Identify which cell holds the provided text, then report its (x, y) central coordinate. 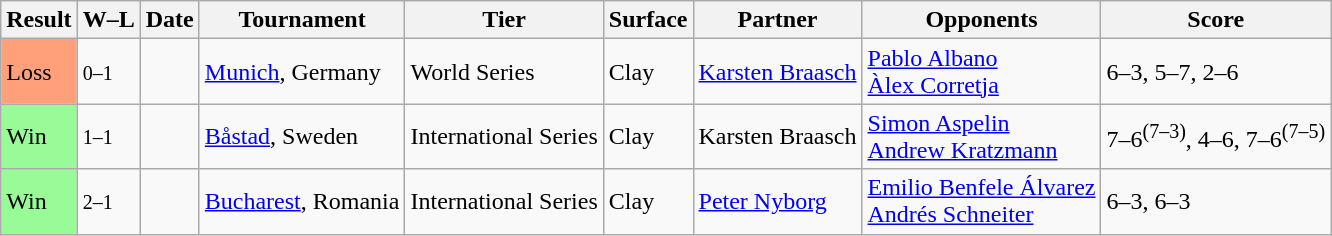
Munich, Germany (302, 72)
7–6(7–3), 4–6, 7–6(7–5) (1216, 136)
Surface (648, 20)
Simon Aspelin Andrew Kratzmann (982, 136)
Date (170, 20)
1–1 (108, 136)
6–3, 5–7, 2–6 (1216, 72)
2–1 (108, 202)
Båstad, Sweden (302, 136)
0–1 (108, 72)
W–L (108, 20)
Peter Nyborg (778, 202)
Score (1216, 20)
Emilio Benfele Álvarez Andrés Schneiter (982, 202)
Pablo Albano Àlex Corretja (982, 72)
Partner (778, 20)
Tier (504, 20)
Result (39, 20)
World Series (504, 72)
Loss (39, 72)
6–3, 6–3 (1216, 202)
Bucharest, Romania (302, 202)
Opponents (982, 20)
Tournament (302, 20)
